Output the [X, Y] coordinate of the center of the cell containing the given text.  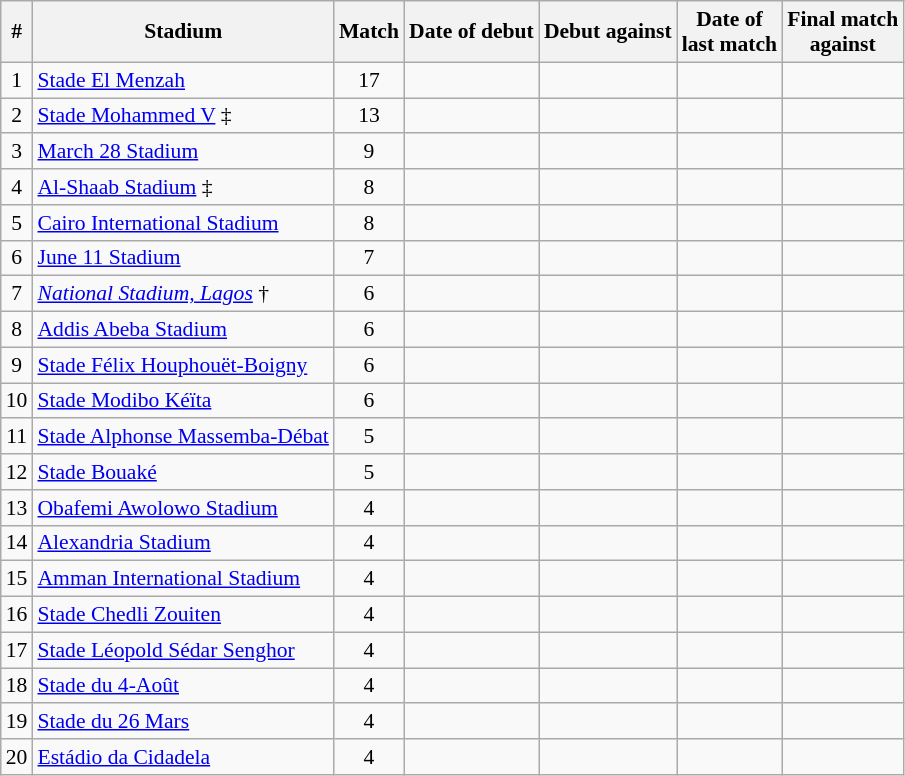
20 [17, 757]
Stade Léopold Sédar Senghor [182, 650]
National Stadium, Lagos † [182, 294]
# [17, 32]
12 [17, 472]
Stade El Menzah [182, 80]
Final matchagainst [842, 32]
Debut against [608, 32]
Stade Bouaké [182, 472]
Stade Mohammed V ‡ [182, 116]
15 [17, 579]
Stade Chedli Zouiten [182, 615]
10 [17, 401]
Addis Abeba Stadium [182, 330]
Estádio da Cidadela [182, 757]
Date of debut [472, 32]
June 11 Stadium [182, 258]
March 28 Stadium [182, 152]
Alexandria Stadium [182, 543]
Stade du 4-Août [182, 686]
16 [17, 615]
Obafemi Awolowo Stadium [182, 508]
Cairo International Stadium [182, 223]
Date oflast match [730, 32]
Stade Félix Houphouët-Boigny [182, 365]
Match [369, 32]
1 [17, 80]
14 [17, 543]
11 [17, 437]
3 [17, 152]
Al-Shaab Stadium ‡ [182, 187]
2 [17, 116]
18 [17, 686]
Stade du 26 Mars [182, 722]
Stade Modibo Kéïta [182, 401]
Stade Alphonse Massemba-Débat [182, 437]
19 [17, 722]
Stadium [182, 32]
Amman International Stadium [182, 579]
